Return the [X, Y] coordinate for the center point of the cell that contains the specified text.  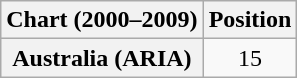
Position [250, 20]
Australia (ARIA) [102, 58]
15 [250, 58]
Chart (2000–2009) [102, 20]
